Locate the cell with the specified text and output its (X, Y) center coordinate. 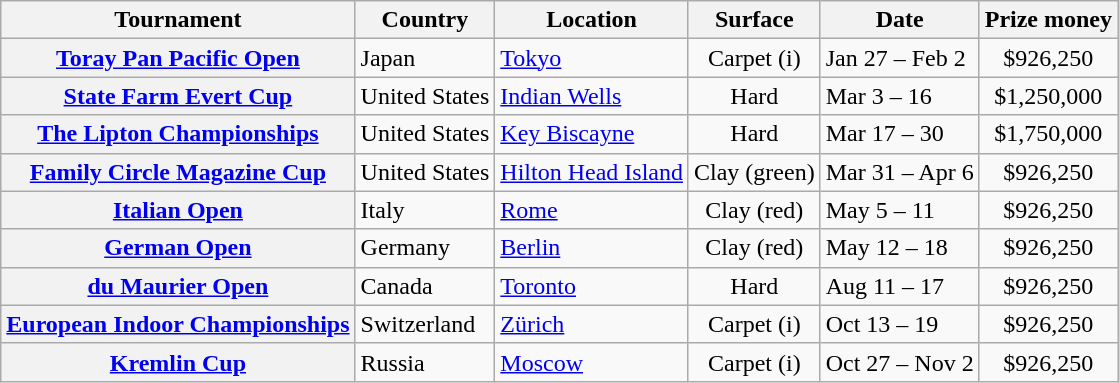
The Lipton Championships (178, 134)
Tournament (178, 20)
Aug 11 – 17 (900, 286)
Japan (425, 58)
Mar 17 – 30 (900, 134)
Rome (592, 210)
Switzerland (425, 324)
Italian Open (178, 210)
du Maurier Open (178, 286)
European Indoor Championships (178, 324)
Indian Wells (592, 96)
Jan 27 – Feb 2 (900, 58)
Zürich (592, 324)
Moscow (592, 362)
$1,250,000 (1048, 96)
Kremlin Cup (178, 362)
May 12 – 18 (900, 248)
Hilton Head Island (592, 172)
Toray Pan Pacific Open (178, 58)
$1,750,000 (1048, 134)
Surface (754, 20)
Tokyo (592, 58)
Russia (425, 362)
Canada (425, 286)
Country (425, 20)
Location (592, 20)
Date (900, 20)
May 5 – 11 (900, 210)
Key Biscayne (592, 134)
Oct 13 – 19 (900, 324)
Italy (425, 210)
German Open (178, 248)
Oct 27 – Nov 2 (900, 362)
Prize money (1048, 20)
Berlin (592, 248)
Mar 3 – 16 (900, 96)
Mar 31 – Apr 6 (900, 172)
Germany (425, 248)
Clay (green) (754, 172)
Family Circle Magazine Cup (178, 172)
Toronto (592, 286)
State Farm Evert Cup (178, 96)
